Pinpoint the cell where the given text exists, returning its [x, y] midpoint coordinate. 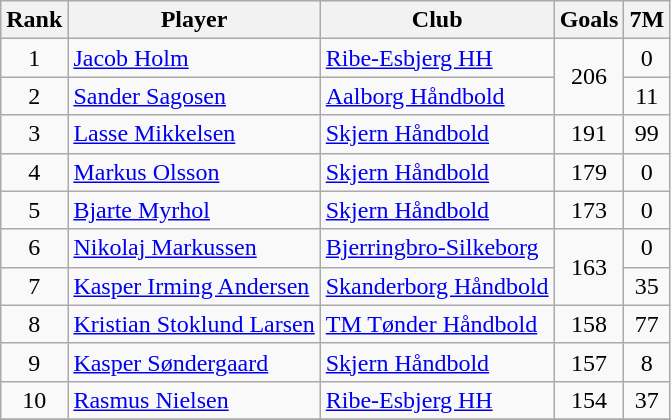
179 [589, 172]
Aalborg Håndbold [437, 96]
163 [589, 267]
4 [34, 172]
1 [34, 58]
99 [647, 134]
173 [589, 210]
154 [589, 400]
Jacob Holm [194, 58]
Rasmus Nielsen [194, 400]
Skanderborg Håndbold [437, 286]
7M [647, 20]
11 [647, 96]
2 [34, 96]
Kasper Irming Andersen [194, 286]
10 [34, 400]
158 [589, 324]
157 [589, 362]
Bjerringbro-Silkeborg [437, 248]
9 [34, 362]
Goals [589, 20]
Player [194, 20]
206 [589, 77]
TM Tønder Håndbold [437, 324]
3 [34, 134]
Kristian Stoklund Larsen [194, 324]
Lasse Mikkelsen [194, 134]
7 [34, 286]
37 [647, 400]
5 [34, 210]
Rank [34, 20]
77 [647, 324]
191 [589, 134]
Markus Olsson [194, 172]
Sander Sagosen [194, 96]
6 [34, 248]
Club [437, 20]
Nikolaj Markussen [194, 248]
35 [647, 286]
Bjarte Myrhol [194, 210]
Kasper Søndergaard [194, 362]
